Extract the (x, y) coordinate from the center of the cell holding the provided text.  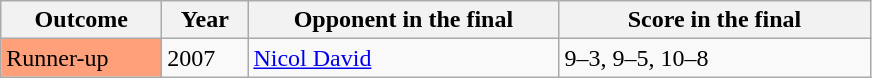
Year (205, 20)
Nicol David (404, 58)
Runner-up (82, 58)
2007 (205, 58)
Opponent in the final (404, 20)
Outcome (82, 20)
Score in the final (714, 20)
9–3, 9–5, 10–8 (714, 58)
